Search for the cell housing the specified text and yield its (x, y) center coordinate. 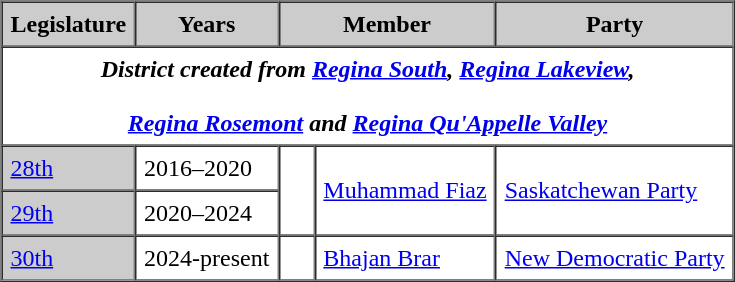
2016–2020 (206, 168)
Member (386, 24)
Bhajan Brar (404, 258)
Years (206, 24)
2024-present (206, 258)
Legislature (69, 24)
District created from Regina South, Regina Lakeview,Regina Rosemont and Regina Qu'Appelle Valley (368, 96)
30th (69, 258)
29th (69, 212)
28th (69, 168)
Saskatchewan Party (615, 191)
Muhammad Fiaz (404, 191)
New Democratic Party (615, 258)
2020–2024 (206, 212)
Party (615, 24)
